Extract the [X, Y] coordinate from the center of the cell holding the provided text.  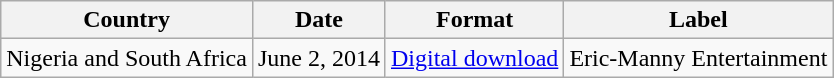
Label [698, 20]
Country [127, 20]
June 2, 2014 [318, 58]
Format [474, 20]
Date [318, 20]
Digital download [474, 58]
Eric-Manny Entertainment [698, 58]
Nigeria and South Africa [127, 58]
